Identify which cell holds the provided text, then report its [x, y] central coordinate. 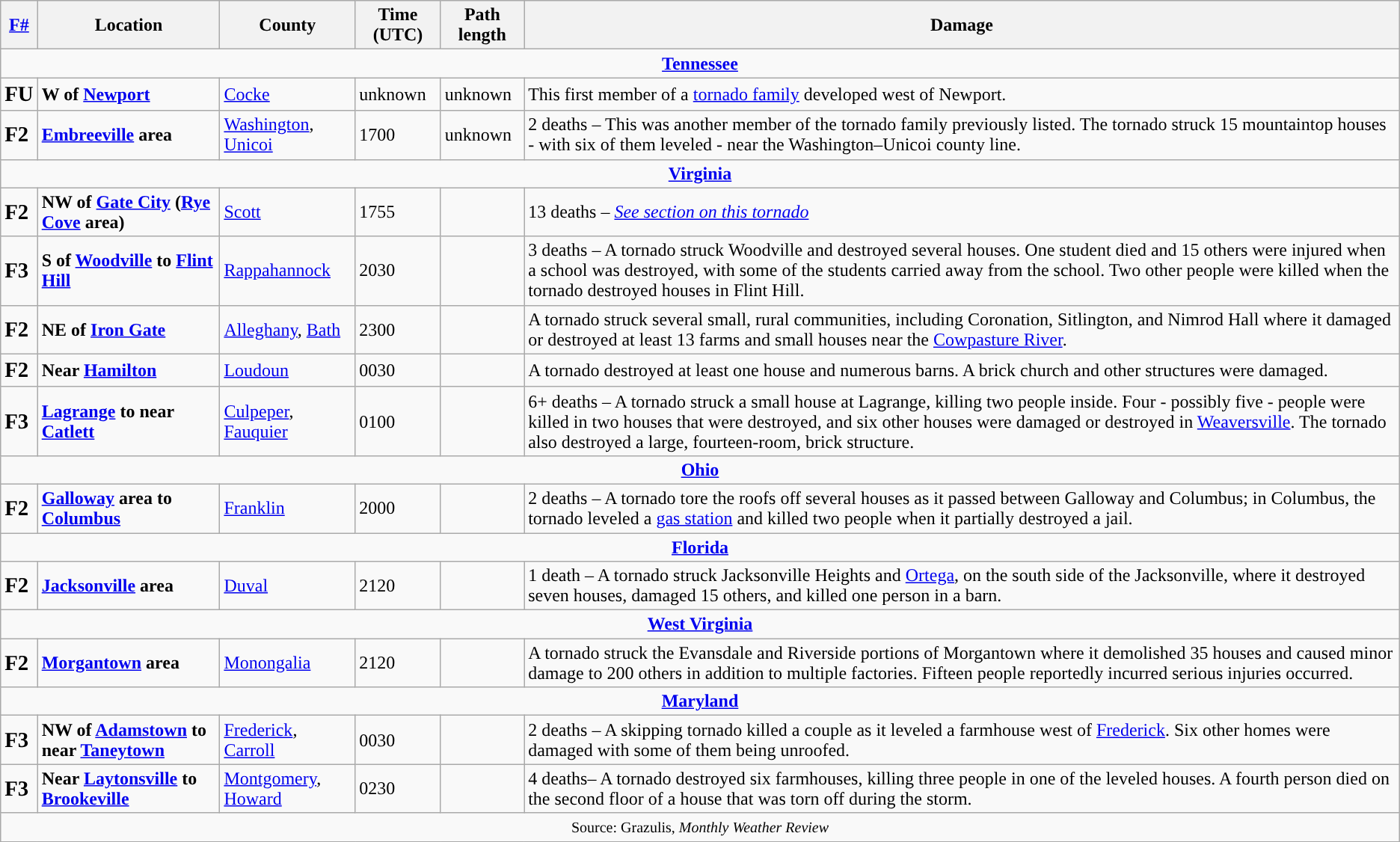
Path length [482, 25]
Alleghany, Bath [287, 329]
Near Hamilton [129, 370]
A tornado destroyed at least one house and numerous barns. A brick church and other structures were damaged. [962, 370]
Florida [700, 547]
F# [19, 25]
NW of Adamstown to near Taneytown [129, 740]
County [287, 25]
1755 [398, 212]
Maryland [700, 701]
Cocke [287, 94]
Loudoun [287, 370]
Damage [962, 25]
1700 [398, 135]
Embreeville area [129, 135]
Virginia [700, 173]
Galloway area to Columbus [129, 508]
Lagrange to near Catlett [129, 421]
2300 [398, 329]
Montgomery, Howard [287, 788]
Morgantown area [129, 663]
Frederick, Carroll [287, 740]
Location [129, 25]
Tennessee [700, 64]
Franklin [287, 508]
Jacksonville area [129, 586]
13 deaths – See section on this tornado [962, 212]
NE of Iron Gate [129, 329]
Source: Grazulis, Monthly Weather Review [700, 827]
2030 [398, 271]
Monongalia [287, 663]
Near Laytonsville to Brookeville [129, 788]
2000 [398, 508]
Culpeper, Fauquier [287, 421]
S of Woodville to Flint Hill [129, 271]
Duval [287, 586]
West Virginia [700, 624]
This first member of a tornado family developed west of Newport. [962, 94]
0100 [398, 421]
Scott [287, 212]
FU [19, 94]
Washington, Unicoi [287, 135]
W of Newport [129, 94]
Time (UTC) [398, 25]
Ohio [700, 470]
Rappahannock [287, 271]
NW of Gate City (Rye Cove area) [129, 212]
0230 [398, 788]
